Detect which cell encompasses the target text, then output its (X, Y) center coordinate. 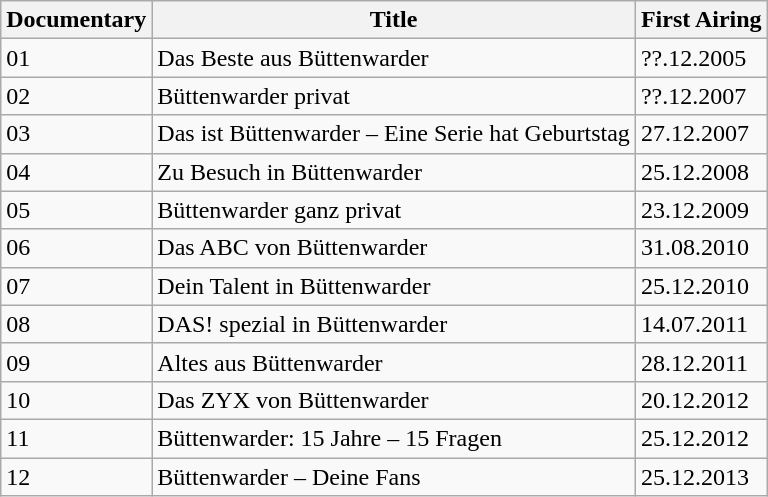
25.12.2010 (701, 286)
Büttenwarder privat (394, 96)
25.12.2008 (701, 172)
Dein Talent in Büttenwarder (394, 286)
04 (76, 172)
Zu Besuch in Büttenwarder (394, 172)
14.07.2011 (701, 324)
25.12.2013 (701, 477)
Büttenwarder – Deine Fans (394, 477)
10 (76, 400)
Das Beste aus Büttenwarder (394, 58)
11 (76, 438)
Das ist Büttenwarder – Eine Serie hat Geburtstag (394, 134)
25.12.2012 (701, 438)
Documentary (76, 20)
31.08.2010 (701, 248)
Title (394, 20)
08 (76, 324)
12 (76, 477)
28.12.2011 (701, 362)
27.12.2007 (701, 134)
20.12.2012 (701, 400)
Das ABC von Büttenwarder (394, 248)
DAS! spezial in Büttenwarder (394, 324)
First Airing (701, 20)
09 (76, 362)
Das ZYX von Büttenwarder (394, 400)
02 (76, 96)
Büttenwarder: 15 Jahre – 15 Fragen (394, 438)
Büttenwarder ganz privat (394, 210)
Altes aus Büttenwarder (394, 362)
23.12.2009 (701, 210)
06 (76, 248)
??.12.2007 (701, 96)
01 (76, 58)
05 (76, 210)
03 (76, 134)
??.12.2005 (701, 58)
07 (76, 286)
